Pinpoint the cell where the given text exists, returning its (x, y) midpoint coordinate. 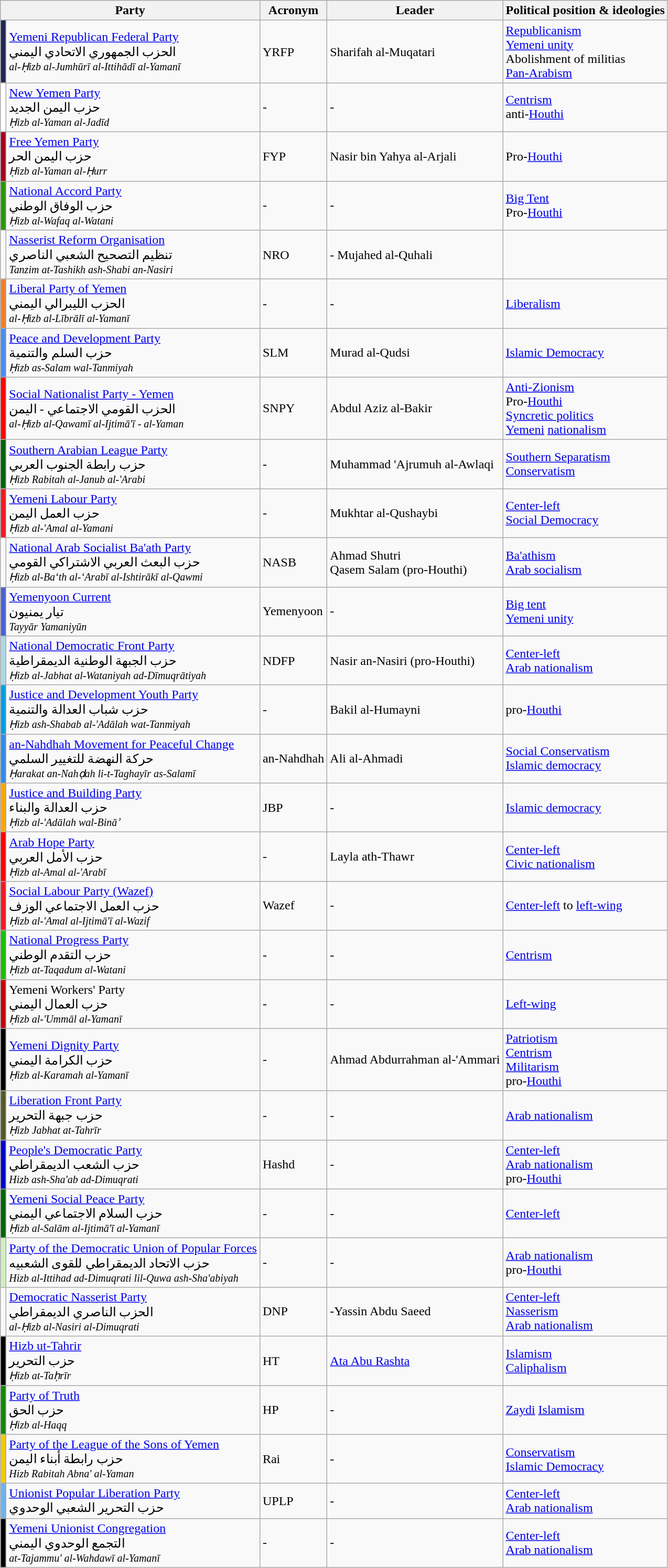
Social Labour Party (Wazef)حزب العمل الاجتماعي الوزفḤizb al-'Amal al-Ijtimā'ī al-Wazif (133, 906)
Big TentPro-Houthi (585, 206)
Arab nationalism (585, 1115)
Center-leftSocial Democracy (585, 513)
Party of the Democratic Union of Popular Forcesحزب الاتحاد الديمقراطي للقوى الشعبيهHizb al-Ittihad ad-Dimuqrati lil-Quwa ash-Sha'abiyah (133, 1263)
Centrismanti-Houthi (585, 108)
Yemeni Workers' Partyحزب العمال اليمنيḤizb al-'Ummāl al-Yamanī (133, 1004)
PatriotismCentrismMilitarismpro-Houthi (585, 1059)
FYP (293, 156)
Mukhtar al-Qushaybi (415, 513)
Democratic Nasserist Partyالحزب الناصري الديمقراطيal-Ḥizb al-Nasiri al-Dimuqrati (133, 1312)
pro-Houthi (585, 710)
Party (130, 10)
People's Democratic Partyحزب الشعب الديمقراطيHizb ash-Sha'ab ad-Dimuqrati (133, 1165)
Center-left (585, 1213)
Center-leftNasserismArab nationalism (585, 1312)
National Democratic Front Partyحزب الجبهة الوطنية الديمقراطيةḤizb al-Jabhat al-Wataniyah ad-Dīmuqrātiyah (133, 661)
Ali al-Ahmadi (415, 759)
SNPY (293, 408)
Nasir an-Nasiri (pro-Houthi) (415, 661)
Southern SeparatismConservatism (585, 464)
Centrism (585, 955)
Bakil al-Humayni (415, 710)
Arab nationalismpro-Houthi (585, 1263)
Center-leftCivic nationalism (585, 857)
an-Nahdhah (293, 759)
Hashd (293, 1165)
Yemeni Labour Partyحزب العمل اليمنḤizb al-'Amal al-Yamani (133, 513)
Nasir bin Yahya al-Arjali (415, 156)
IslamismCaliphalism (585, 1361)
Ba'athismArab socialism (585, 562)
Ahmad Abdurrahman al-'Ammari (415, 1059)
Rai (293, 1459)
Ata Abu Rashta (415, 1361)
Arab Hope Partyحزب الأمل العربيḤizb al-Amal al-'Arabī (133, 857)
Yemeni Unionist Congregationالتجمع الوحدوي اليمنيat-Tajammu' al-Wahdawī al-Yamanī (133, 1543)
Yemenyoon (293, 611)
SLM (293, 353)
Center-left to left-wing (585, 906)
Ahmad ShutriQasem Salam (pro-Houthi) (415, 562)
NRO (293, 255)
Free Yemen Partyحزب اليمن الحرḤizb al-Yaman al-Ḥurr (133, 156)
Murad al-Qudsi (415, 353)
Yemeni Dignity Partyحزب الكرامة اليمنيḤizb al-Karamah al-Yamanī (133, 1059)
Muhammad 'Ajrumuh al-Awlaqi (415, 464)
Unionist Popular Liberation Partyحزب التحرير الشعبي الوحدوي (133, 1501)
Sharifah al-Muqatari (415, 51)
Southern Arabian League Partyحزب رابطة الجنوب العربيḤizb Rabitah al-Janub al-'Arabi (133, 464)
ConservatismIslamic Democracy (585, 1459)
DNP (293, 1312)
Islamic Democracy (585, 353)
Wazef (293, 906)
JBP (293, 808)
National Progress Partyحزب التقدم الوطنيḤizb at-Taqadum al-Watani (133, 955)
YRFP (293, 51)
an-Nahdhah Movement for Peaceful Changeحركة النهضة للتغيير السلميḤarakat an-Nahḍah li-t-Taghayīr as-Salamī (133, 759)
Political position & ideologies (585, 10)
Social ConservatismIslamic democracy (585, 759)
Left-wing (585, 1004)
Peace and Development Partyحزب السلم والتنميةḤizb as-Salam wal-Tanmiyah (133, 353)
-Yassin Abdu Saeed (415, 1312)
Islamic democracy (585, 808)
UPLP (293, 1501)
Liberation Front Partyحزب جبهة التحريرḤizb Jabhat at-Tahrīr (133, 1115)
National Arab Socialist Ba'ath Partyحزب البعث العربي الاشتراكي القوميḤizb al-Ba‘th al-‘Arabī al-Ishtirākī al-Qawmi (133, 562)
Layla ath-Thawr (415, 857)
Yemeni Republican Federal Partyالحزب الجمهوري الاتحادي اليمنيal-Ḥizb al-Jumhūrī al-Ittihādī al-Yamanī (133, 51)
RepublicanismYemeni unityAbolishment of militiasPan-Arabism (585, 51)
Social Nationalist Party - Yemenالحزب القومي الاجتماعي - اليمنal-Ḥizb al-Qawamī al-Ijtimā'ī - al-Yaman (133, 408)
Big tentYemeni unity (585, 611)
Yemeni Social Peace Partyحزب السلام الاجتماعي اليمنيḤizb al-Salām al-Ijtimā'ī al-Yamanī (133, 1213)
Nasserist Reform Organisationتنظيم التصحيح الشعبي الناصريTanzim at-Tashikh ash-Shabi an-Nasiri (133, 255)
Pro-Houthi (585, 156)
Leader (415, 10)
HP (293, 1410)
National Accord Partyحزب الوفاق الوطنيḤizb al-Wafaq al-Watani (133, 206)
Party of Truthحزب الحقḤizb al-Haqq (133, 1410)
HT (293, 1361)
Anti-ZionismPro-HouthiSyncretic politicsYemeni nationalism (585, 408)
Justice and Building Partyحزب العدالة والبناءḤizb al-'Adālah wal-Bināʾ (133, 808)
Liberal Party of Yemenالحزب الليبرالي اليمنيal-Ḥizb al-Lībrālī al-Yamanī (133, 304)
Zaydi Islamism (585, 1410)
Hizb ut-Tahrirحزب التحريرḤizb at-Taḥrīr (133, 1361)
NDFP (293, 661)
NASB (293, 562)
Liberalism (585, 304)
Acronym (293, 10)
- Mujahed al-Quhali (415, 255)
Party of the League of the Sons of Yemenحزب رابطة أبناء اليمنHizb Rabitah Abna' al-Yaman (133, 1459)
Justice and Development Youth Partyحزب شباب العدالة والتنميةḤizb ash-Shabab al-'Adālah wat-Tanmiyah (133, 710)
Yemenyoon Currentتيار يمنيونTayyār Yamaniyūn (133, 611)
Abdul Aziz al-Bakir (415, 408)
Center-leftArab nationalismpro-Houthi (585, 1165)
New Yemen Partyحزب اليمن الجديدḤizb al-Yaman al-Jadīd (133, 108)
